For the text-containing cell, return its midpoint in (x, y) coordinate format. 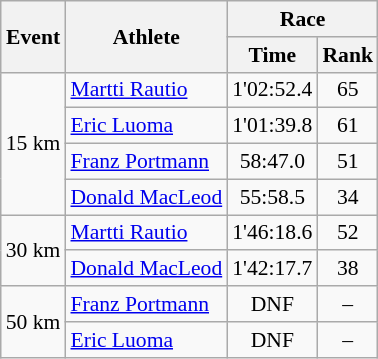
1'46:18.6 (272, 233)
Race (302, 19)
30 km (34, 250)
Event (34, 36)
52 (348, 233)
51 (348, 162)
Rank (348, 55)
34 (348, 197)
58:47.0 (272, 162)
1'02:52.4 (272, 90)
61 (348, 126)
Athlete (146, 36)
65 (348, 90)
Time (272, 55)
38 (348, 269)
1'42:17.7 (272, 269)
15 km (34, 143)
55:58.5 (272, 197)
50 km (34, 322)
1'01:39.8 (272, 126)
